Capture the cell that displays the provided text and extract its [x, y] central coordinate. 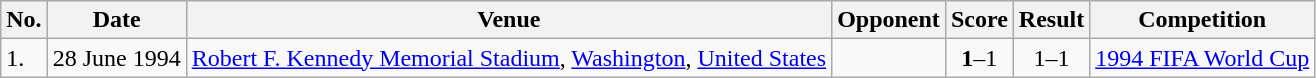
Competition [1202, 20]
Date [116, 20]
28 June 1994 [116, 58]
1. [24, 58]
Opponent [889, 20]
No. [24, 20]
1994 FIFA World Cup [1202, 58]
Venue [508, 20]
Result [1051, 20]
Score [979, 20]
Robert F. Kennedy Memorial Stadium, Washington, United States [508, 58]
